Capture the cell that displays the provided text and extract its [X, Y] central coordinate. 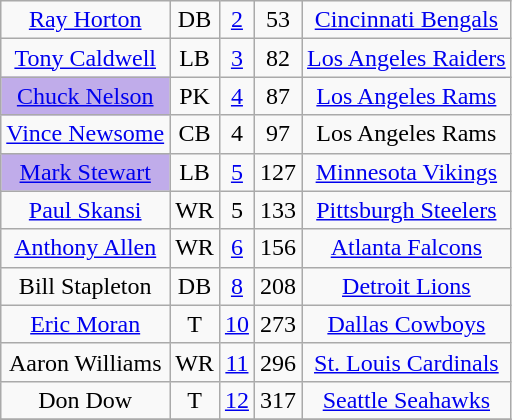
Detroit Lions [407, 286]
296 [278, 362]
317 [278, 400]
Vince Newsome [86, 134]
Paul Skansi [86, 210]
6 [236, 248]
8 [236, 286]
Los Angeles Raiders [407, 58]
133 [278, 210]
273 [278, 324]
82 [278, 58]
Atlanta Falcons [407, 248]
208 [278, 286]
11 [236, 362]
Minnesota Vikings [407, 172]
Chuck Nelson [86, 96]
Anthony Allen [86, 248]
Eric Moran [86, 324]
Pittsburgh Steelers [407, 210]
Cincinnati Bengals [407, 20]
Dallas Cowboys [407, 324]
CB [195, 134]
12 [236, 400]
St. Louis Cardinals [407, 362]
2 [236, 20]
156 [278, 248]
3 [236, 58]
Mark Stewart [86, 172]
Aaron Williams [86, 362]
10 [236, 324]
87 [278, 96]
Don Dow [86, 400]
Tony Caldwell [86, 58]
97 [278, 134]
53 [278, 20]
Bill Stapleton [86, 286]
Ray Horton [86, 20]
Seattle Seahawks [407, 400]
PK [195, 96]
127 [278, 172]
